Identify which cell holds the provided text, then report its [X, Y] central coordinate. 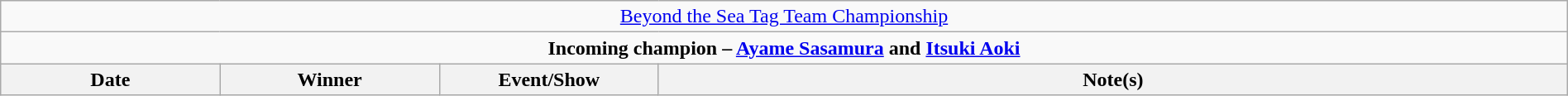
Note(s) [1113, 79]
Winner [329, 79]
Event/Show [549, 79]
Date [111, 79]
Beyond the Sea Tag Team Championship [784, 17]
Incoming champion – Ayame Sasamura and Itsuki Aoki [784, 48]
